Provide the [X, Y] coordinate of the cell's center where the given text is located.  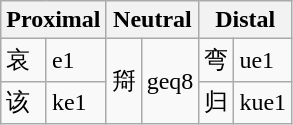
Distal [246, 20]
ue1 [263, 60]
geq8 [170, 82]
搿 [124, 82]
Proximal [54, 20]
kue1 [263, 102]
该 [24, 102]
弯 [216, 60]
哀 [24, 60]
e1 [76, 60]
ke1 [76, 102]
Neutral [152, 20]
归 [216, 102]
